Search for the cell housing the specified text and yield its (X, Y) center coordinate. 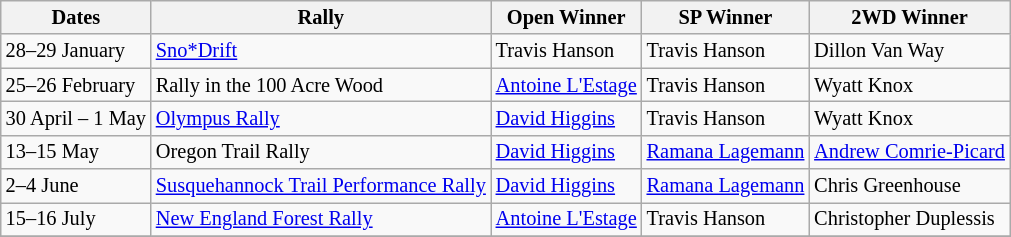
New England Forest Rally (321, 219)
28–29 January (76, 51)
2–4 June (76, 186)
Olympus Rally (321, 118)
15–16 July (76, 219)
Dillon Van Way (909, 51)
Oregon Trail Rally (321, 152)
Christopher Duplessis (909, 219)
Dates (76, 17)
25–26 February (76, 85)
Susquehannock Trail Performance Rally (321, 186)
Andrew Comrie-Picard (909, 152)
30 April – 1 May (76, 118)
Rally (321, 17)
Rally in the 100 Acre Wood (321, 85)
13–15 May (76, 152)
Sno*Drift (321, 51)
Open Winner (566, 17)
Chris Greenhouse (909, 186)
2WD Winner (909, 17)
SP Winner (726, 17)
